Pinpoint the cell where the given text exists, returning its (x, y) midpoint coordinate. 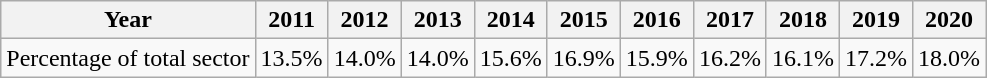
2015 (584, 20)
15.9% (656, 58)
2020 (950, 20)
2013 (438, 20)
2018 (802, 20)
2017 (730, 20)
2012 (364, 20)
2014 (510, 20)
17.2% (876, 58)
16.2% (730, 58)
13.5% (292, 58)
18.0% (950, 58)
2011 (292, 20)
2016 (656, 20)
16.1% (802, 58)
15.6% (510, 58)
Year (128, 20)
2019 (876, 20)
Percentage of total sector (128, 58)
16.9% (584, 58)
